Output the [x, y] coordinate of the center of the cell containing the given text.  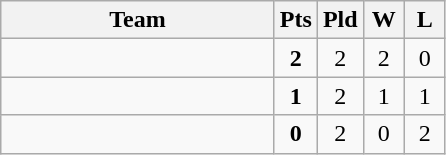
L [424, 20]
W [384, 20]
Pts [296, 20]
Team [138, 20]
Pld [340, 20]
